Locate the cell with the specified text and output its [X, Y] center coordinate. 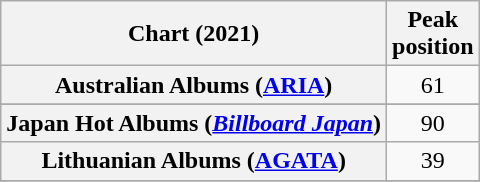
Japan Hot Albums (Billboard Japan) [194, 123]
Chart (2021) [194, 34]
90 [433, 123]
Australian Albums (ARIA) [194, 85]
39 [433, 161]
61 [433, 85]
Lithuanian Albums (AGATA) [194, 161]
Peakposition [433, 34]
